Search for the cell housing the specified text and yield its [X, Y] center coordinate. 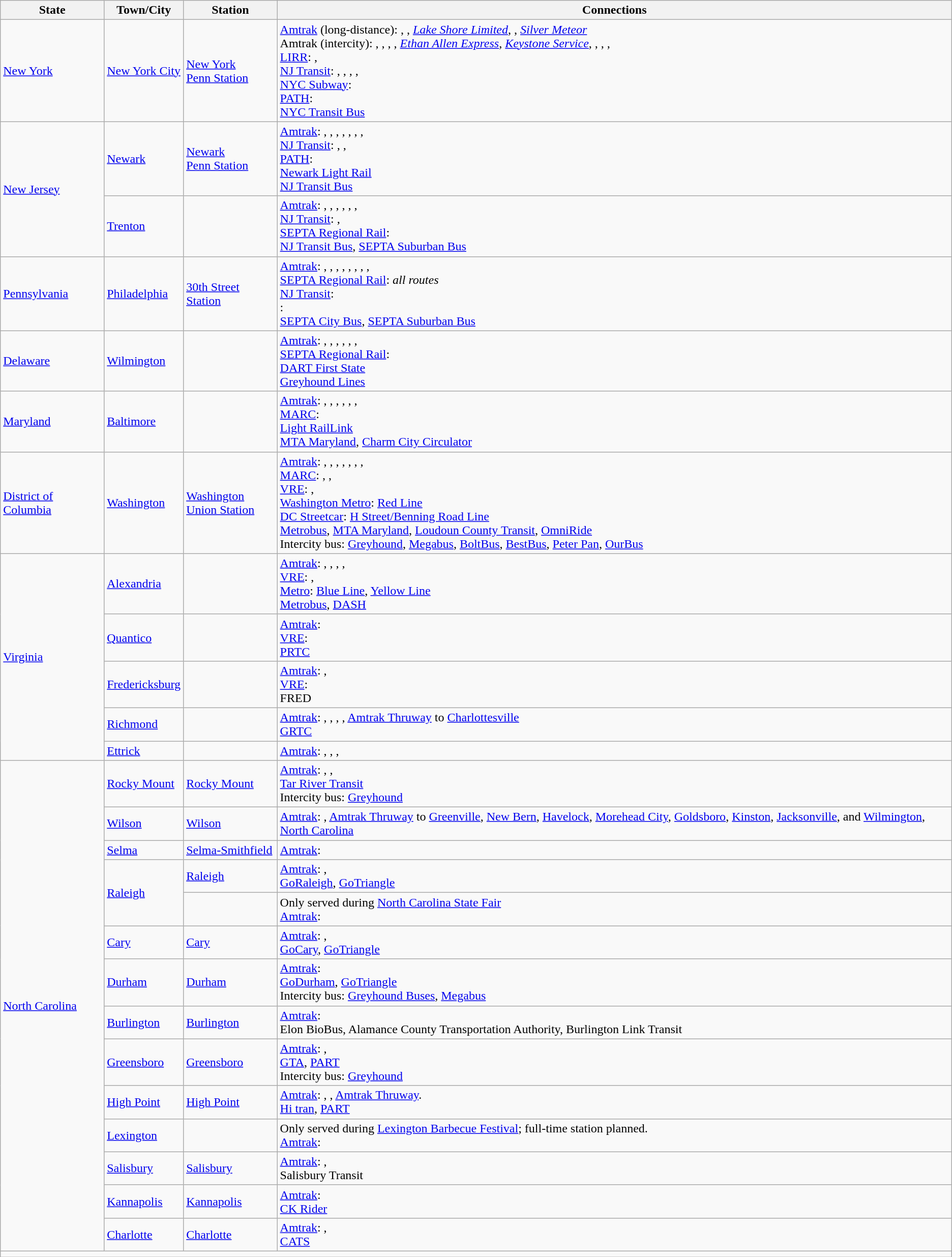
Alexandria [144, 584]
Amtrak: , , Tar River Transit Intercity bus: Greyhound [614, 784]
Selma-Smithfield [230, 850]
Amtrak: , Salisbury Transit [614, 1168]
State [52, 10]
Trenton [144, 226]
New YorkPenn Station [230, 71]
Quantico [144, 637]
Baltimore [144, 421]
Ettrick [144, 750]
Amtrak: , , , [614, 750]
District of Columbia [52, 503]
Amtrak: , VRE: FRED [614, 684]
Amtrak: , CATS [614, 1234]
Amtrak: [614, 850]
30th Street Station [230, 294]
Pennsylvania [52, 294]
Amtrak: , Amtrak Thruway to Greenville, New Bern, Havelock, Morehead City, Goldsboro, Kinston, Jacksonville, and Wilmington, North Carolina [614, 824]
Philadelphia [144, 294]
Amtrak: , , , , , , SEPTA Regional Rail: DART First State Greyhound Lines [614, 361]
Amtrak: , GTA, PART Intercity bus: Greyhound [614, 1062]
Amtrak: GoDurham, GoTriangle Intercity bus: Greyhound Buses, Megabus [614, 982]
Only served during North Carolina State Fair Amtrak: [614, 910]
New York [52, 71]
Only served during Lexington Barbecue Festival; full-time station planned. Amtrak: [614, 1135]
Connections [614, 10]
Amtrak: , , , , , , , NJ Transit: , , PATH: Newark Light Rail NJ Transit Bus [614, 159]
Newark [144, 159]
Wilmington [144, 361]
Town/City [144, 10]
Washington [144, 503]
New York City [144, 71]
Amtrak: Elon BioBus, Alamance County Transportation Authority, Burlington Link Transit [614, 1022]
Amtrak: , , Amtrak Thruway. Hi tran, PART [614, 1102]
Lexington [144, 1135]
Selma [144, 850]
Amtrak: , GoCary, GoTriangle [614, 942]
Amtrak: , , , , Amtrak Thruway to Charlottesville GRTC [614, 724]
NewarkPenn Station [230, 159]
Amtrak: , , , , VRE: , Metro: Blue Line, Yellow Line Metrobus, DASH [614, 584]
Amtrak: CK Rider [614, 1202]
WashingtonUnion Station [230, 503]
Amtrak: , , , , , , , , SEPTA Regional Rail: all routes NJ Transit: : SEPTA City Bus, SEPTA Suburban Bus [614, 294]
Amtrak: , , , , , , MARC: Light RailLink MTA Maryland, Charm City Circulator [614, 421]
Station [230, 10]
Fredericksburg [144, 684]
Maryland [52, 421]
Amtrak: , GoRaleigh, GoTriangle [614, 876]
Amtrak: , , , , , , NJ Transit: , SEPTA Regional Rail: NJ Transit Bus, SEPTA Suburban Bus [614, 226]
Delaware [52, 361]
Amtrak: VRE: PRTC [614, 637]
Virginia [52, 657]
North Carolina [52, 1006]
New Jersey [52, 189]
Richmond [144, 724]
